Extract the (x, y) coordinate from the center of the cell holding the provided text.  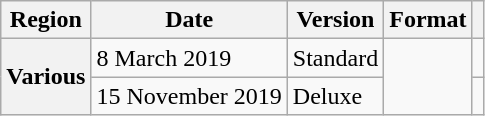
Format (428, 20)
8 March 2019 (189, 58)
Standard (335, 58)
Region (46, 20)
Various (46, 77)
Date (189, 20)
Version (335, 20)
Deluxe (335, 96)
15 November 2019 (189, 96)
